From the cell containing the given text, extract its center point as (X, Y) coordinate. 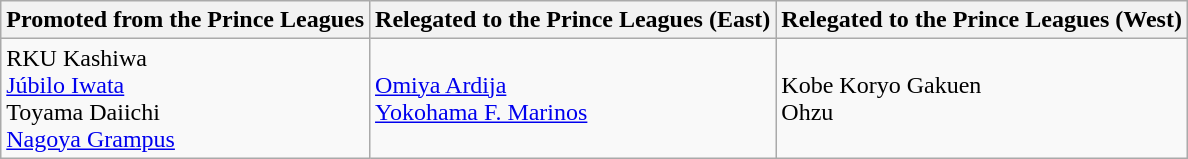
Relegated to the Prince Leagues (West) (982, 20)
Kobe Koryo GakuenOhzu (982, 98)
RKU KashiwaJúbilo IwataToyama DaiichiNagoya Grampus (186, 98)
Relegated to the Prince Leagues (East) (573, 20)
Omiya ArdijaYokohama F. Marinos (573, 98)
Promoted from the Prince Leagues (186, 20)
